Determine the [x, y] coordinate at the center of the cell enclosing the given text.  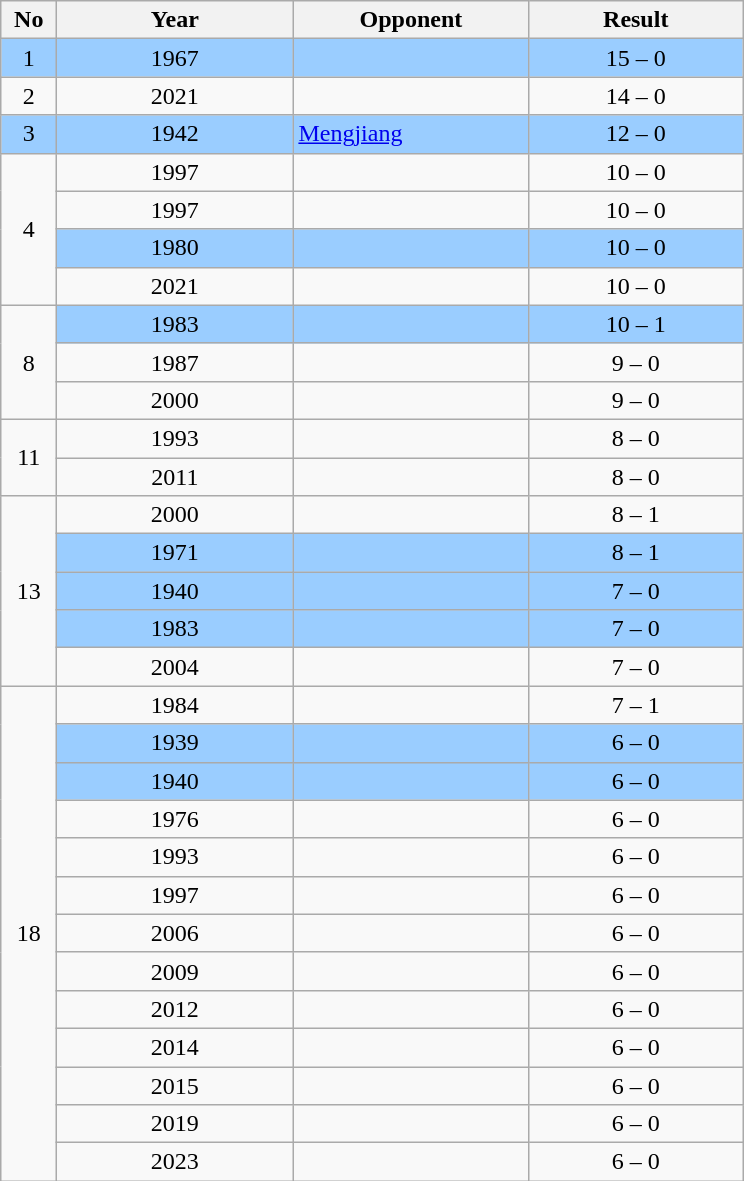
1 [29, 58]
2 [29, 96]
4 [29, 229]
2023 [175, 1162]
14 – 0 [636, 96]
18 [29, 934]
11 [29, 457]
Year [175, 20]
2009 [175, 971]
1976 [175, 819]
8 [29, 362]
2019 [175, 1124]
1939 [175, 743]
3 [29, 134]
2014 [175, 1047]
1984 [175, 705]
2006 [175, 933]
Mengjiang [411, 134]
2015 [175, 1085]
1987 [175, 362]
15 – 0 [636, 58]
1980 [175, 248]
7 – 1 [636, 705]
10 – 1 [636, 324]
2011 [175, 477]
1942 [175, 134]
No [29, 20]
1967 [175, 58]
Opponent [411, 20]
2012 [175, 1009]
12 – 0 [636, 134]
2004 [175, 667]
Result [636, 20]
13 [29, 591]
1971 [175, 553]
